From the cell containing the given text, extract its center point as (x, y) coordinate. 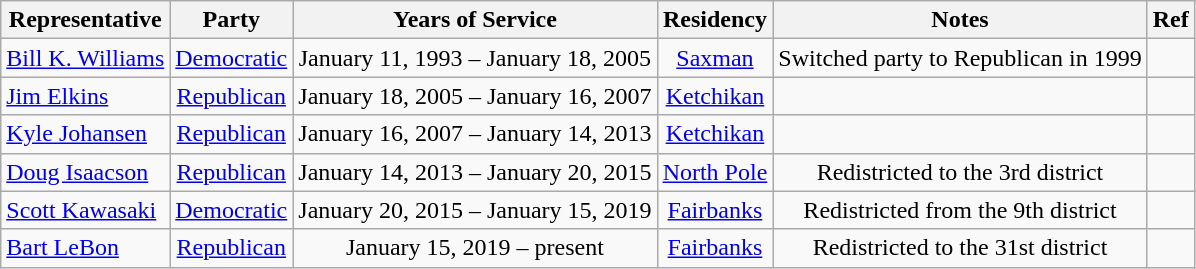
January 20, 2015 – January 15, 2019 (475, 210)
January 11, 1993 – January 18, 2005 (475, 58)
Bill K. Williams (86, 58)
Doug Isaacson (86, 172)
Redistricted to the 3rd district (960, 172)
Party (232, 20)
Representative (86, 20)
Saxman (715, 58)
Switched party to Republican in 1999 (960, 58)
Scott Kawasaki (86, 210)
North Pole (715, 172)
Kyle Johansen (86, 134)
Redistricted to the 31st district (960, 248)
January 16, 2007 – January 14, 2013 (475, 134)
Notes (960, 20)
Jim Elkins (86, 96)
January 14, 2013 – January 20, 2015 (475, 172)
Years of Service (475, 20)
Bart LeBon (86, 248)
Ref (1170, 20)
January 15, 2019 – present (475, 248)
January 18, 2005 – January 16, 2007 (475, 96)
Redistricted from the 9th district (960, 210)
Residency (715, 20)
